From the cell containing the given text, extract its center point as [x, y] coordinate. 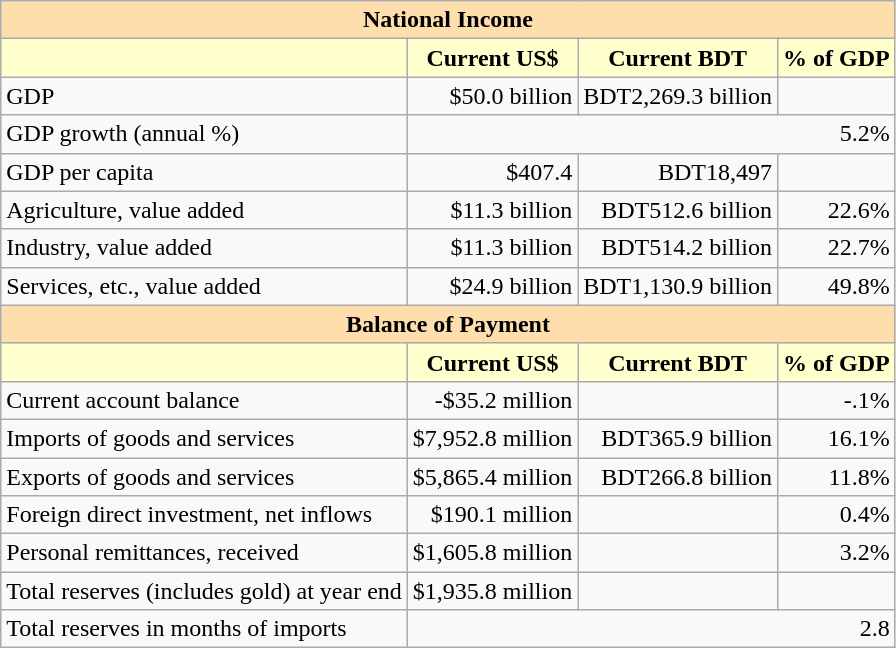
Current account balance [204, 400]
Agriculture, value added [204, 210]
-$35.2 million [492, 400]
Personal remittances, received [204, 553]
Exports of goods and services [204, 477]
$190.1 million [492, 515]
11.8% [836, 477]
GDP [204, 96]
$50.0 billion [492, 96]
BDT514.2 billion [678, 248]
BDT266.8 billion [678, 477]
22.6% [836, 210]
$5,865.4 million [492, 477]
BDT365.9 billion [678, 438]
Balance of Payment [448, 324]
GDP growth (annual %) [204, 134]
$1,605.8 million [492, 553]
Services, etc., value added [204, 286]
Industry, value added [204, 248]
$24.9 billion [492, 286]
$407.4 [492, 172]
2.8 [651, 629]
$7,952.8 million [492, 438]
49.8% [836, 286]
22.7% [836, 248]
Total reserves (includes gold) at year end [204, 591]
5.2% [651, 134]
16.1% [836, 438]
Foreign direct investment, net inflows [204, 515]
National Income [448, 20]
BDT1,130.9 billion [678, 286]
BDT512.6 billion [678, 210]
Total reserves in months of imports [204, 629]
GDP per capita [204, 172]
Imports of goods and services [204, 438]
BDT18,497 [678, 172]
$1,935.8 million [492, 591]
3.2% [836, 553]
0.4% [836, 515]
-.1% [836, 400]
BDT2,269.3 billion [678, 96]
